Scan for the cell matching the given text and deliver its [x, y] coordinate at center. 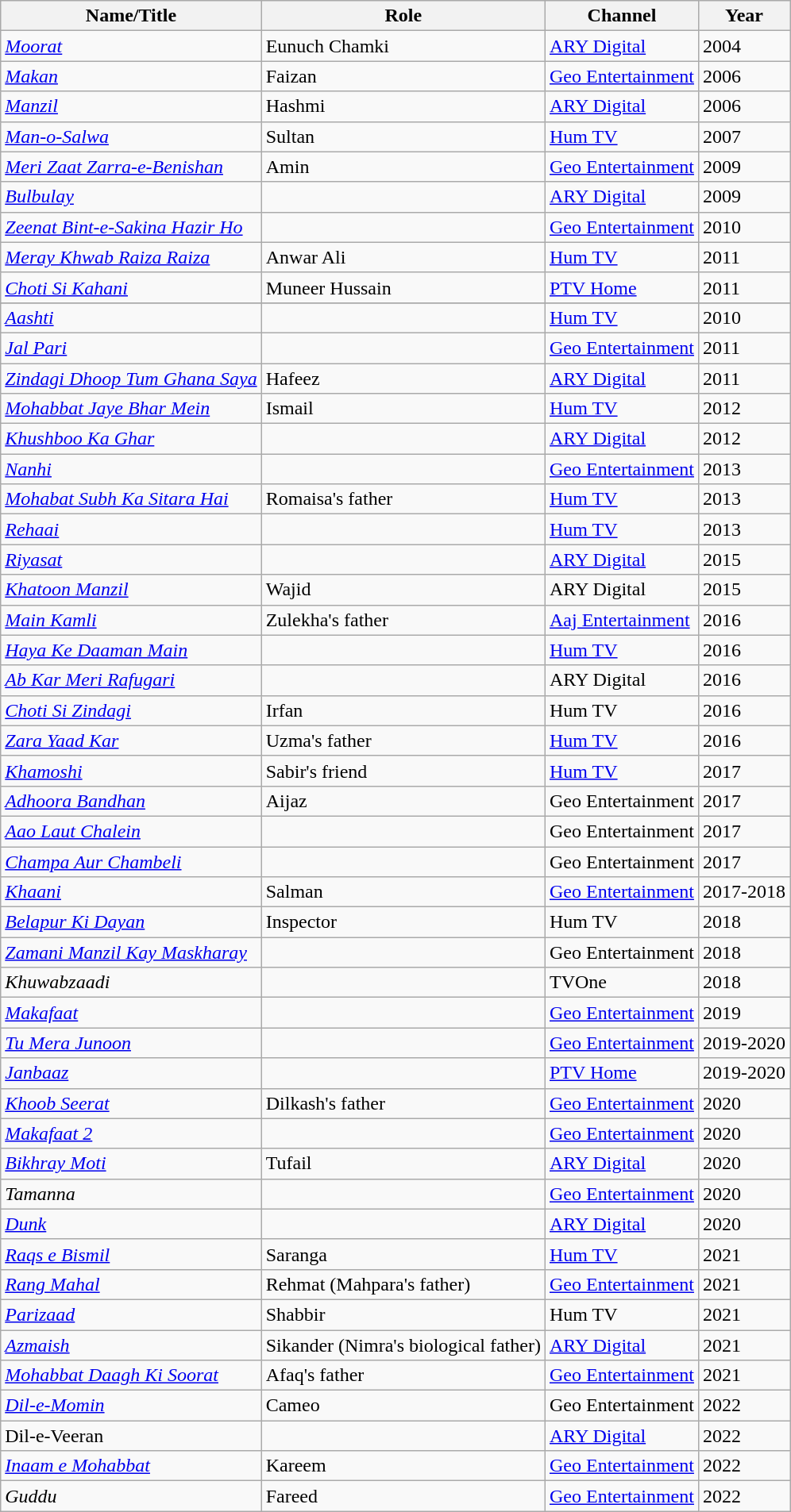
Meray Khwab Raiza Raiza [131, 257]
Khuwabzaadi [131, 983]
2019 [743, 1013]
2007 [743, 137]
Tamanna [131, 1194]
Shabbir [403, 1314]
Dil-e-Momin [131, 1406]
Makafaat 2 [131, 1133]
Aijaz [403, 801]
Makan [131, 76]
Main Kamli [131, 620]
Wajid [403, 590]
Inspector [403, 922]
Adhoora Bandhan [131, 801]
Zeenat Bint-e-Sakina Hazir Ho [131, 227]
Ismail [403, 409]
Zara Yaad Kar [131, 741]
Khushboo Ka Ghar [131, 439]
Choti Si Zindagi [131, 710]
Mohabbat Daagh Ki Soorat [131, 1375]
Ab Kar Meri Rafugari [131, 680]
Belapur Ki Dayan [131, 922]
Meri Zaat Zarra-e-Benishan [131, 167]
Role [403, 16]
Khamoshi [131, 771]
Romaisa's father [403, 499]
Man-o-Salwa [131, 137]
Sabir's friend [403, 771]
Inaam e Mohabbat [131, 1466]
Tu Mera Junoon [131, 1043]
Moorat [131, 46]
Khaani [131, 892]
Irfan [403, 710]
Faizan [403, 76]
Kareem [403, 1466]
Raqs e Bismil [131, 1254]
Choti Si Kahani [131, 287]
Zamani Manzil Kay Maskharay [131, 952]
Champa Aur Chambeli [131, 861]
Parizaad [131, 1314]
Manzil [131, 106]
Janbaaz [131, 1073]
Khatoon Manzil [131, 590]
Makafaat [131, 1013]
Uzma's father [403, 741]
Nanhi [131, 469]
Tufail [403, 1164]
Dil-e-Veeran [131, 1436]
Rehaai [131, 529]
Eunuch Chamki [403, 46]
Dunk [131, 1224]
Salman [403, 892]
Jal Pari [131, 348]
Afaq's father [403, 1375]
Aao Laut Chalein [131, 831]
Guddu [131, 1496]
Dilkash's father [403, 1103]
Fareed [403, 1496]
Khoob Seerat [131, 1103]
Rang Mahal [131, 1284]
Aashti [131, 317]
Saranga [403, 1254]
Sultan [403, 137]
Mohabbat Jaye Bhar Mein [131, 409]
Mohabat Subh Ka Sitara Hai [131, 499]
TVOne [621, 983]
Channel [621, 16]
Name/Title [131, 16]
Azmaish [131, 1345]
Riyasat [131, 560]
Muneer Hussain [403, 287]
2004 [743, 46]
Hashmi [403, 106]
Year [743, 16]
Rehmat (Mahpara's father) [403, 1284]
Zindagi Dhoop Tum Ghana Saya [131, 379]
Sikander (Nimra's biological father) [403, 1345]
Bikhray Moti [131, 1164]
Anwar Ali [403, 257]
2017-2018 [743, 892]
Cameo [403, 1406]
Haya Ke Daaman Main [131, 650]
Bulbulay [131, 197]
Amin [403, 167]
Aaj Entertainment [621, 620]
Zulekha's father [403, 620]
Hafeez [403, 379]
